Detect which cell encompasses the target text, then output its [x, y] center coordinate. 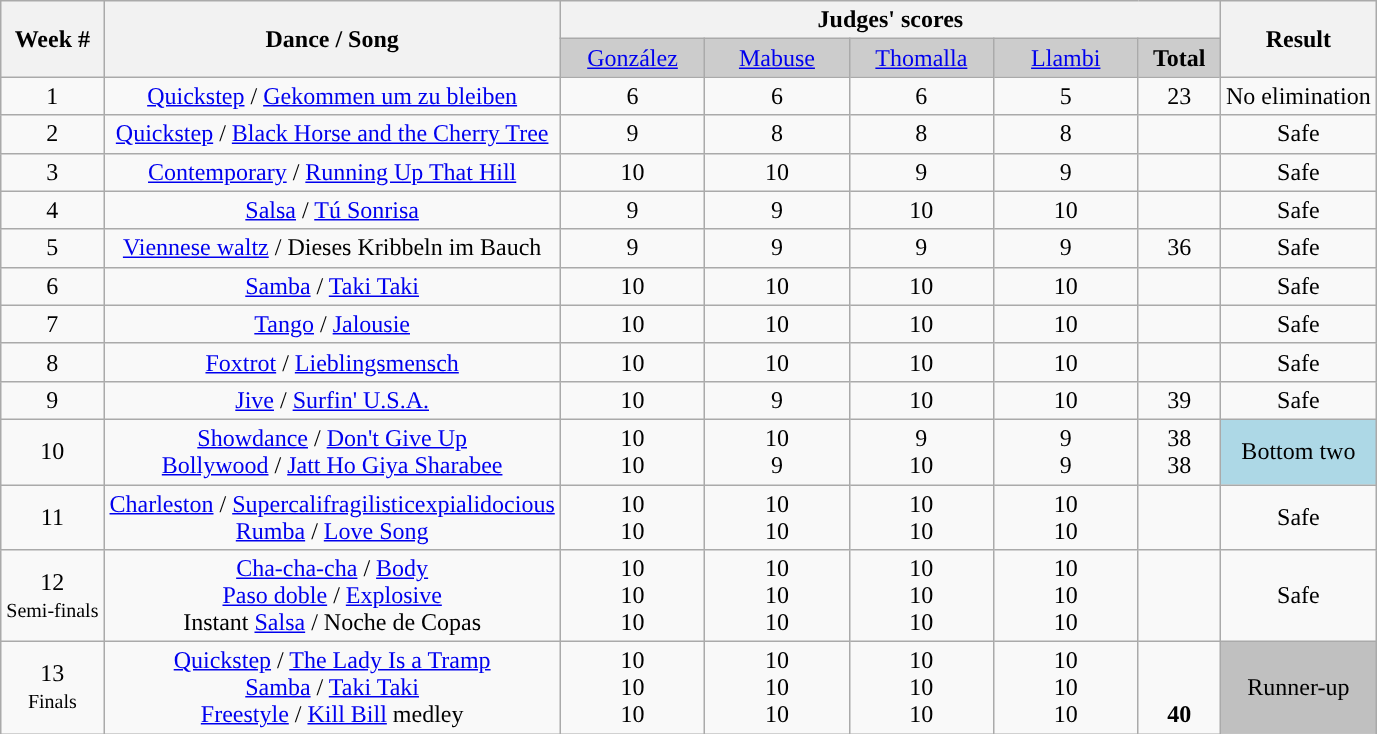
23 [1180, 96]
Bottom two [1299, 452]
1 [52, 96]
12Semi-finals [52, 596]
7 [52, 324]
González [632, 58]
Dance / Song [332, 39]
Jive / Surfin' U.S.A. [332, 400]
3838 [1180, 452]
Result [1299, 39]
39 [1180, 400]
4 [52, 210]
Quickstep / The Lady Is a TrampSamba / Taki TakiFreestyle / Kill Bill medley [332, 688]
36 [1180, 248]
Runner-up [1299, 688]
109 [777, 452]
Llambi [1066, 58]
Viennese waltz / Dieses Kribbeln im Bauch [332, 248]
No elimination [1299, 96]
Quickstep / Black Horse and the Cherry Tree [332, 134]
Week # [52, 39]
Showdance / Don't Give UpBollywood / Jatt Ho Giya Sharabee [332, 452]
Charleston / SupercalifragilisticexpialidociousRumba / Love Song [332, 516]
3 [52, 172]
Tango / Jalousie [332, 324]
99 [1066, 452]
40 [1180, 688]
Thomalla [921, 58]
Salsa / Tú Sonrisa [332, 210]
Mabuse [777, 58]
910 [921, 452]
11 [52, 516]
13Finals [52, 688]
Total [1180, 58]
Samba / Taki Taki [332, 286]
Quickstep / Gekommen um zu bleiben [332, 96]
Cha-cha-cha / BodyPaso doble / ExplosiveInstant Salsa / Noche de Copas [332, 596]
Judges' scores [890, 20]
Contemporary / Running Up That Hill [332, 172]
2 [52, 134]
Foxtrot / Lieblingsmensch [332, 362]
